Return the (x, y) coordinate for the center point of the cell that contains the specified text.  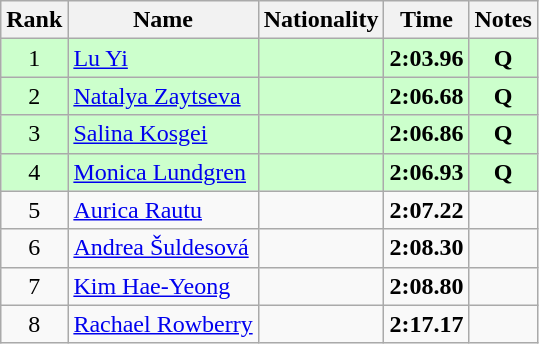
1 (34, 58)
8 (34, 324)
Kim Hae-Yeong (163, 286)
2:17.17 (426, 324)
2:06.93 (426, 172)
2:06.86 (426, 134)
Time (426, 20)
5 (34, 210)
2:03.96 (426, 58)
2:06.68 (426, 96)
3 (34, 134)
Natalya Zaytseva (163, 96)
4 (34, 172)
Lu Yi (163, 58)
2:07.22 (426, 210)
Name (163, 20)
6 (34, 248)
Notes (503, 20)
Rank (34, 20)
7 (34, 286)
Salina Kosgei (163, 134)
2:08.80 (426, 286)
Nationality (321, 20)
Aurica Rautu (163, 210)
Monica Lundgren (163, 172)
2 (34, 96)
Rachael Rowberry (163, 324)
Andrea Šuldesová (163, 248)
2:08.30 (426, 248)
